For the text-containing cell, return its midpoint in (X, Y) coordinate format. 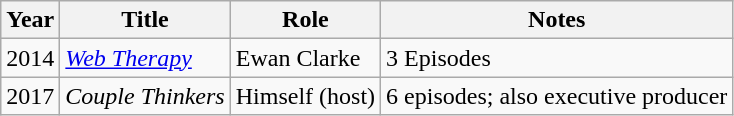
Notes (557, 20)
Himself (host) (305, 96)
Ewan Clarke (305, 58)
Title (145, 20)
2014 (30, 58)
Web Therapy (145, 58)
Role (305, 20)
6 episodes; also executive producer (557, 96)
3 Episodes (557, 58)
2017 (30, 96)
Couple Thinkers (145, 96)
Year (30, 20)
